Locate the cell with the specified text and output its (x, y) center coordinate. 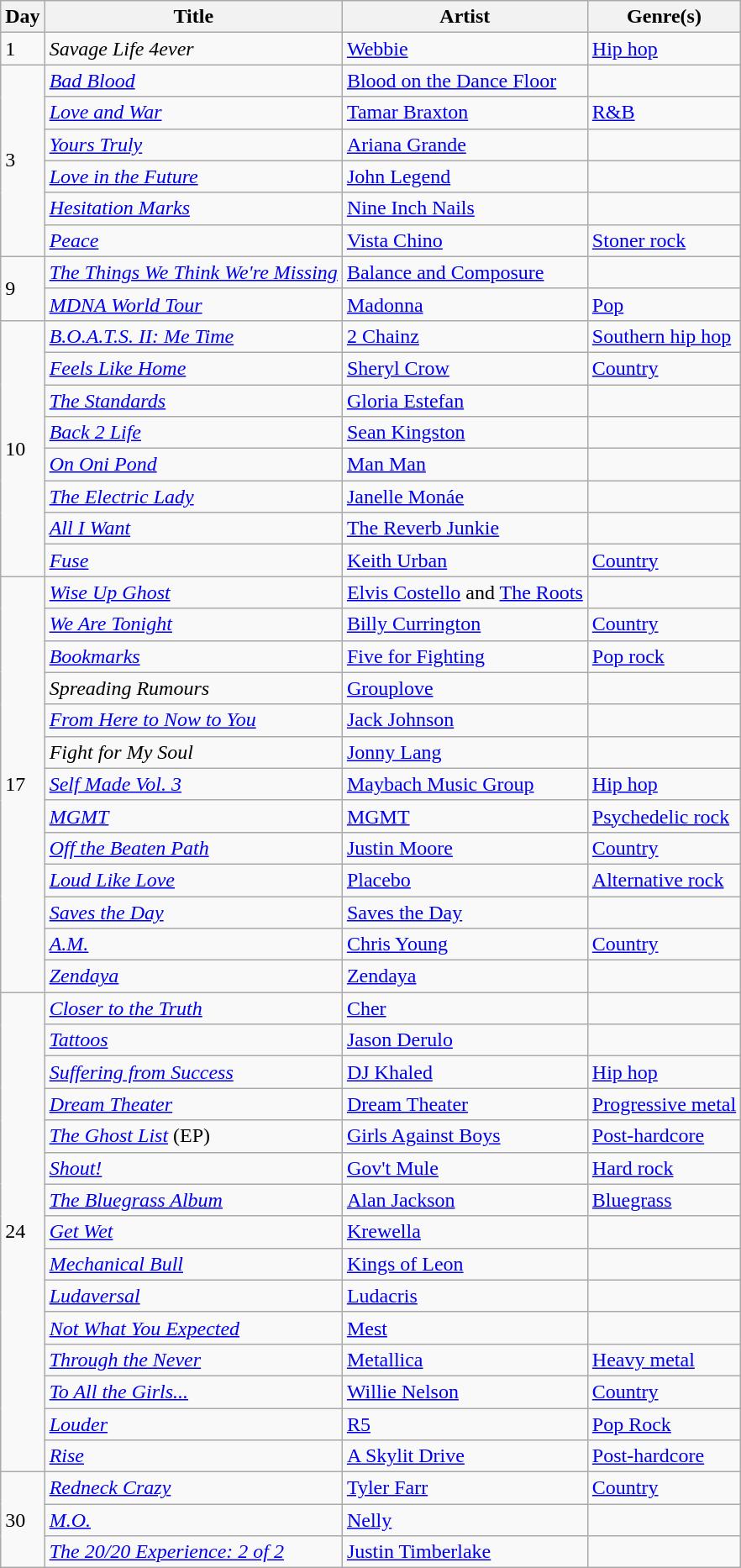
Day (23, 17)
Keith Urban (465, 560)
Genre(s) (664, 17)
The Standards (193, 401)
The Ghost List (EP) (193, 1136)
Justin Moore (465, 848)
Pop Rock (664, 1424)
Pop (664, 304)
Sheryl Crow (465, 368)
Off the Beaten Path (193, 848)
We Are Tonight (193, 624)
MDNA World Tour (193, 304)
A Skylit Drive (465, 1456)
Back 2 Life (193, 433)
Billy Currington (465, 624)
John Legend (465, 176)
Suffering from Success (193, 1072)
The Things We Think We're Missing (193, 272)
Alternative rock (664, 880)
Southern hip hop (664, 336)
Hesitation Marks (193, 208)
R&B (664, 113)
Metallica (465, 1360)
M.O. (193, 1520)
Balance and Composure (465, 272)
Peace (193, 240)
Chris Young (465, 944)
Tyler Farr (465, 1488)
A.M. (193, 944)
Elvis Costello and The Roots (465, 592)
All I Want (193, 529)
Bad Blood (193, 81)
Get Wet (193, 1232)
Through the Never (193, 1360)
Kings of Leon (465, 1264)
Tamar Braxton (465, 113)
R5 (465, 1424)
Title (193, 17)
DJ Khaled (465, 1072)
2 Chainz (465, 336)
Ariana Grande (465, 145)
Spreading Rumours (193, 688)
Nine Inch Nails (465, 208)
Hard rock (664, 1168)
Bluegrass (664, 1200)
Closer to the Truth (193, 1008)
Pop rock (664, 656)
Girls Against Boys (465, 1136)
Krewella (465, 1232)
Bookmarks (193, 656)
Webbie (465, 49)
Tattoos (193, 1040)
Grouplove (465, 688)
B.O.A.T.S. II: Me Time (193, 336)
24 (23, 1232)
Alan Jackson (465, 1200)
The Electric Lady (193, 497)
Wise Up Ghost (193, 592)
Louder (193, 1424)
17 (23, 785)
Psychedelic rock (664, 816)
Fight for My Soul (193, 752)
Savage Life 4ever (193, 49)
Yours Truly (193, 145)
Jason Derulo (465, 1040)
30 (23, 1520)
Mechanical Bull (193, 1264)
Nelly (465, 1520)
Love in the Future (193, 176)
Progressive metal (664, 1104)
To All the Girls... (193, 1392)
Artist (465, 17)
Self Made Vol. 3 (193, 784)
Shout! (193, 1168)
The 20/20 Experience: 2 of 2 (193, 1552)
Sean Kingston (465, 433)
Jonny Lang (465, 752)
Love and War (193, 113)
Placebo (465, 880)
Man Man (465, 465)
Janelle Monáe (465, 497)
Mest (465, 1328)
Vista Chino (465, 240)
On Oni Pond (193, 465)
Willie Nelson (465, 1392)
Gloria Estefan (465, 401)
Justin Timberlake (465, 1552)
1 (23, 49)
9 (23, 288)
Feels Like Home (193, 368)
Ludaversal (193, 1296)
From Here to Now to You (193, 720)
3 (23, 160)
Fuse (193, 560)
Gov't Mule (465, 1168)
Stoner rock (664, 240)
Madonna (465, 304)
Five for Fighting (465, 656)
The Bluegrass Album (193, 1200)
Heavy metal (664, 1360)
Cher (465, 1008)
Redneck Crazy (193, 1488)
Rise (193, 1456)
Jack Johnson (465, 720)
Loud Like Love (193, 880)
The Reverb Junkie (465, 529)
Ludacris (465, 1296)
10 (23, 448)
Not What You Expected (193, 1328)
Blood on the Dance Floor (465, 81)
Maybach Music Group (465, 784)
